Return (X, Y) of the center of cell containing provided text 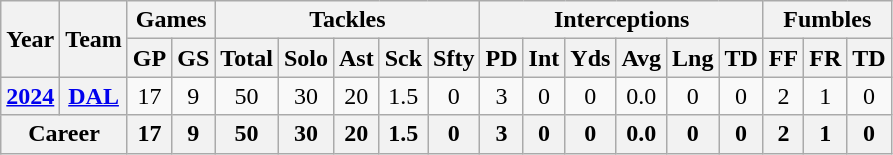
DAL (94, 96)
Career (64, 134)
Interceptions (622, 20)
Fumbles (827, 20)
Ast (356, 58)
Tackles (348, 20)
Lng (692, 58)
Team (94, 39)
PD (502, 58)
2024 (30, 96)
Year (30, 39)
Avg (642, 58)
GS (194, 58)
Yds (590, 58)
FF (783, 58)
GP (149, 58)
Solo (306, 58)
Sck (403, 58)
Total (247, 58)
Int (544, 58)
FR (826, 58)
Games (170, 20)
Sfty (454, 58)
